Pinpoint the cell where the given text exists, returning its (X, Y) midpoint coordinate. 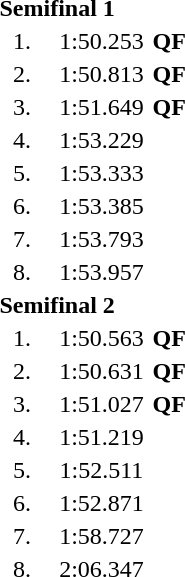
1:50.563 (102, 338)
1:52.871 (102, 503)
1:50.253 (102, 41)
1:51.027 (102, 404)
1:53.385 (102, 206)
1:50.813 (102, 74)
1:53.957 (102, 272)
1:53.793 (102, 239)
1:53.229 (102, 140)
1:52.511 (102, 470)
1:58.727 (102, 536)
1:50.631 (102, 371)
1:51.649 (102, 107)
1:53.333 (102, 173)
1:51.219 (102, 437)
